Find where the given text appears and provide that cell's center as (X, Y) coordinate. 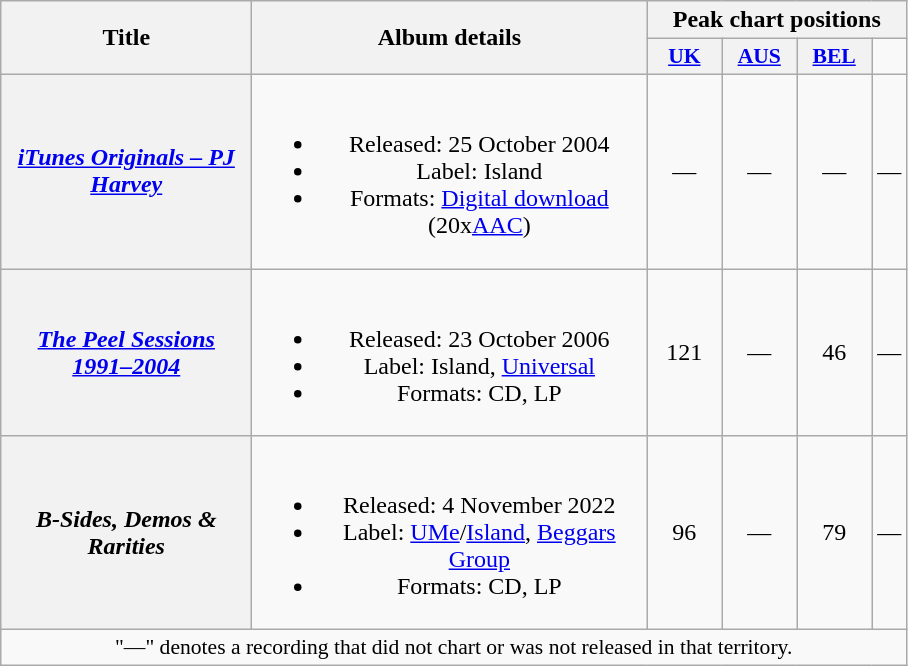
Released: 25 October 2004Label: IslandFormats: Digital download (20xAAC) (450, 171)
Peak chart positions (777, 20)
Released: 4 November 2022Label: UMe/Island, Beggars GroupFormats: CD, LP (450, 533)
46 (834, 352)
Album details (450, 38)
Title (126, 38)
"—" denotes a recording that did not chart or was not released in that territory. (454, 648)
The Peel Sessions 1991–2004 (126, 352)
B-Sides, Demos & Rarities (126, 533)
Released: 23 October 2006Label: Island, UniversalFormats: CD, LP (450, 352)
121 (684, 352)
79 (834, 533)
AUS (760, 57)
96 (684, 533)
iTunes Originals – PJ Harvey (126, 171)
UK (684, 57)
BEL (834, 57)
